Determine the [X, Y] coordinate at the center of the cell enclosing the given text.  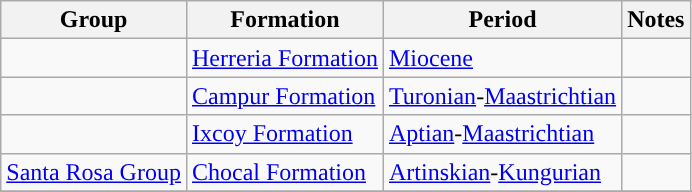
Notes [656, 20]
Period [502, 20]
Aptian-Maastrichtian [502, 134]
Chocal Formation [284, 172]
Artinskian-Kungurian [502, 172]
Campur Formation [284, 96]
Herreria Formation [284, 58]
Group [94, 20]
Turonian-Maastrichtian [502, 96]
Formation [284, 20]
Miocene [502, 58]
Santa Rosa Group [94, 172]
Ixcoy Formation [284, 134]
